Identify which cell holds the provided text, then report its (X, Y) central coordinate. 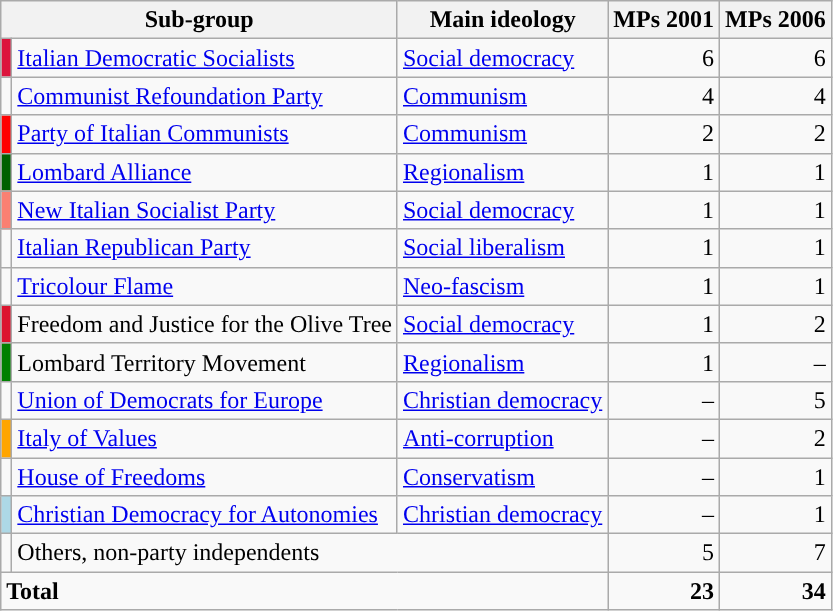
Total (304, 591)
Italian Democratic Socialists (205, 58)
Italy of Values (205, 438)
Main ideology (502, 20)
Anti-corruption (502, 438)
MPs 2006 (776, 20)
New Italian Socialist Party (205, 210)
Social liberalism (502, 248)
MPs 2001 (664, 20)
Freedom and Justice for the Olive Tree (205, 324)
23 (664, 591)
Party of Italian Communists (205, 134)
Christian Democracy for Autonomies (205, 515)
Union of Democrats for Europe (205, 400)
House of Freedoms (205, 477)
Neo-fascism (502, 286)
Sub-group (200, 20)
Communist Refoundation Party (205, 96)
Italian Republican Party (205, 248)
Lombard Alliance (205, 172)
Conservatism (502, 477)
7 (776, 553)
Lombard Territory Movement (205, 362)
34 (776, 591)
Tricolour Flame (205, 286)
Others, non-party independents (310, 553)
